Return (x, y) of the center of cell containing provided text 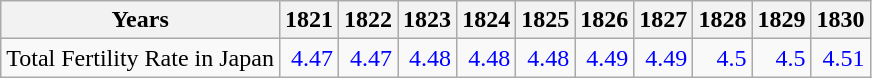
1824 (486, 20)
1826 (604, 20)
4.51 (840, 58)
1827 (664, 20)
1828 (722, 20)
1830 (840, 20)
1822 (368, 20)
1821 (308, 20)
Total Fertility Rate in Japan (140, 58)
1825 (546, 20)
Years (140, 20)
1829 (782, 20)
1823 (428, 20)
